Provide the (X, Y) coordinate of the cell's center where the given text is located.  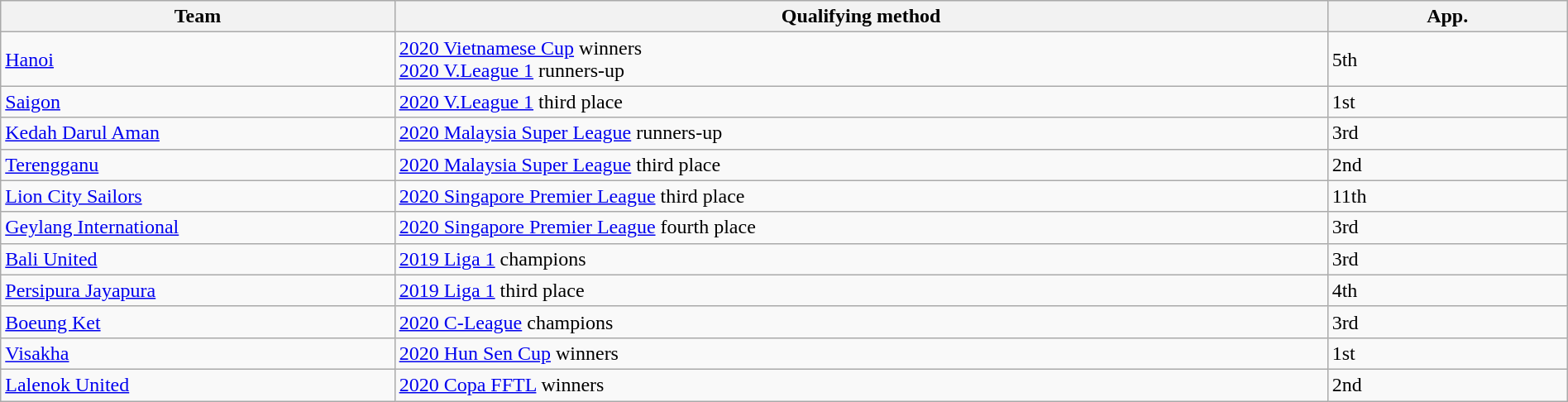
2020 Vietnamese Cup winners2020 V.League 1 runners-up (861, 60)
2020 Copa FFTL winners (861, 385)
11th (1447, 196)
2020 Malaysia Super League third place (861, 165)
2020 Singapore Premier League third place (861, 196)
2020 Malaysia Super League runners-up (861, 133)
2020 V.League 1 third place (861, 102)
2019 Liga 1 champions (861, 259)
Team (198, 17)
5th (1447, 60)
Lalenok United (198, 385)
Persipura Jayapura (198, 290)
4th (1447, 290)
Lion City Sailors (198, 196)
Kedah Darul Aman (198, 133)
2020 Singapore Premier League fourth place (861, 227)
2019 Liga 1 third place (861, 290)
App. (1447, 17)
Qualifying method (861, 17)
Bali United (198, 259)
Boeung Ket (198, 322)
Visakha (198, 353)
Hanoi (198, 60)
2020 C-League champions (861, 322)
Terengganu (198, 165)
Saigon (198, 102)
2020 Hun Sen Cup winners (861, 353)
Geylang International (198, 227)
